Locate the cell with the specified text and output its [x, y] center coordinate. 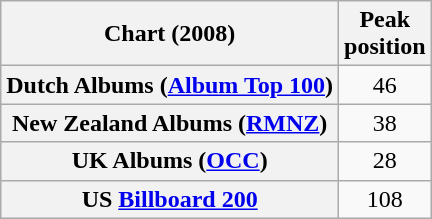
Dutch Albums (Album Top 100) [170, 85]
US Billboard 200 [170, 199]
28 [385, 161]
Peakposition [385, 34]
46 [385, 85]
UK Albums (OCC) [170, 161]
38 [385, 123]
108 [385, 199]
Chart (2008) [170, 34]
New Zealand Albums (RMNZ) [170, 123]
